Output the (x, y) coordinate of the center of the cell containing the given text.  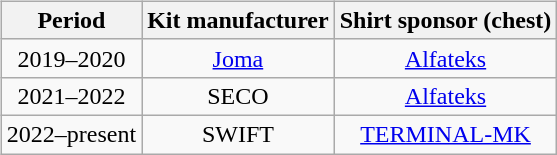
Joma (238, 58)
Kit manufacturer (238, 20)
Shirt sponsor (chest) (446, 20)
SWIFT (238, 134)
SECO (238, 96)
TERMINAL-MK (446, 134)
2021–2022 (71, 96)
2019–2020 (71, 58)
2022–present (71, 134)
Period (71, 20)
